Return the [X, Y] coordinate for the center point of the cell that contains the specified text.  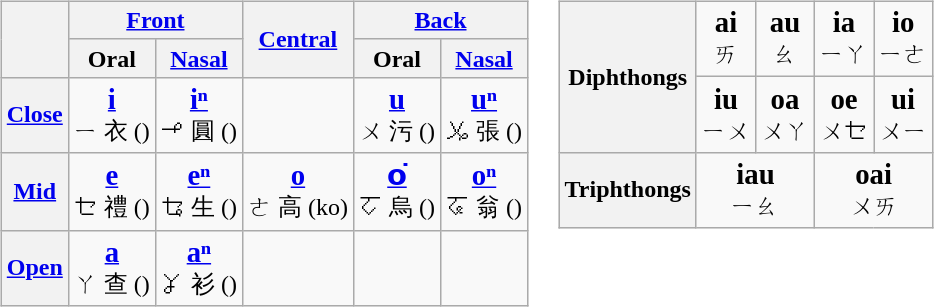
a ㄚ 查 () [112, 268]
Front [155, 20]
Triphthongs [628, 190]
Mid [34, 192]
au ㄠ [784, 39]
Back [440, 20]
Central [298, 39]
ui ㄨㄧ [904, 115]
iu ㄧㄨ [726, 115]
o͘ ㆦ 烏 () [396, 192]
oe ㄨㆤ [844, 115]
aⁿ ㆩ 衫 () [198, 268]
uⁿ ㆫ 張 () [484, 115]
Open [34, 268]
ia ㄧㄚ [844, 39]
oai ㄨㄞ [874, 190]
e ㆤ 禮 () [112, 192]
u ㄨ 污 () [396, 115]
ai ㄞ [726, 39]
iⁿ ㆪ 圓 () [198, 115]
i ㄧ 衣 () [112, 115]
Diphthongs [628, 76]
io ㄧㄜ [904, 39]
o ㄜ 高 (ko) [298, 192]
Close [34, 115]
oⁿ ㆧ 翁 () [484, 192]
eⁿ ㆥ 生 () [198, 192]
iau ㄧㄠ [755, 190]
oa ㄨㄚ [784, 115]
